Extract the (X, Y) coordinate from the center of the cell holding the provided text.  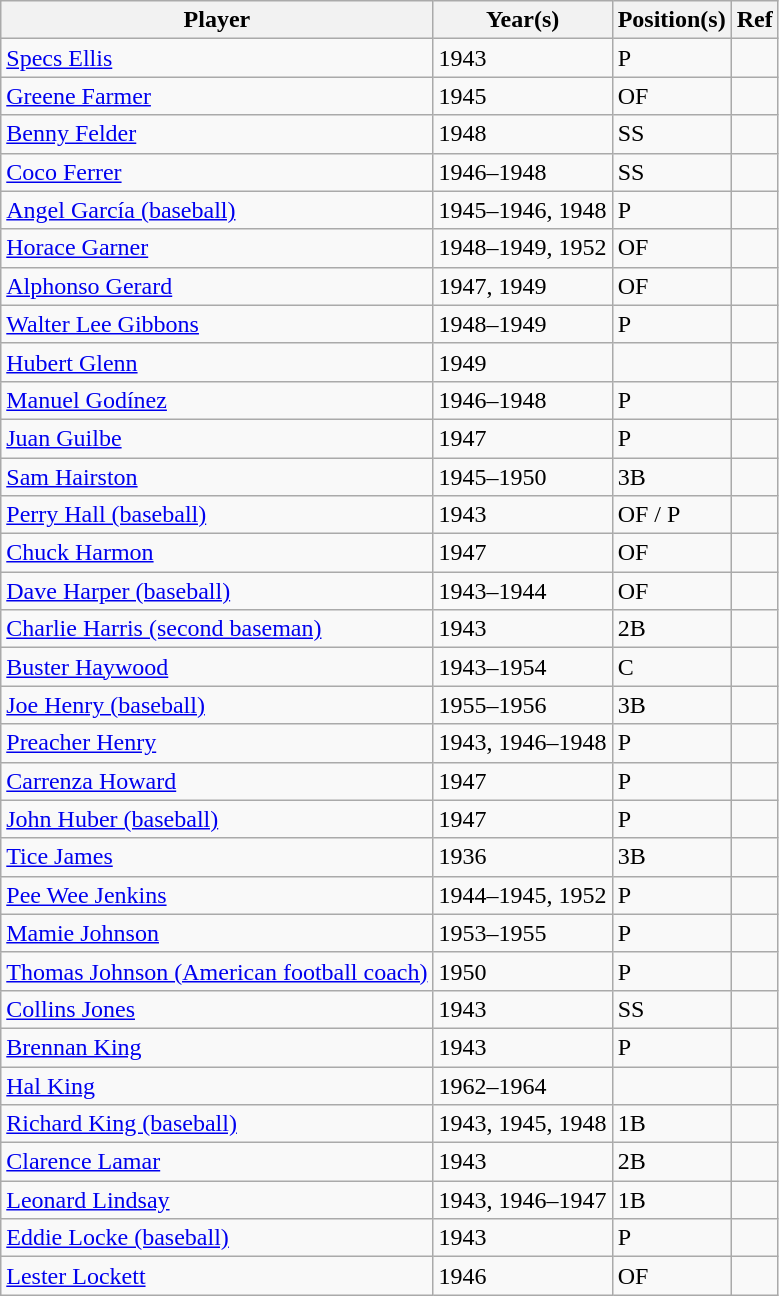
Eddie Locke (baseball) (217, 1238)
Perry Hall (baseball) (217, 515)
Clarence Lamar (217, 1162)
Benny Felder (217, 134)
Charlie Harris (second baseman) (217, 629)
1945–1946, 1948 (522, 210)
1943, 1946–1947 (522, 1200)
1945 (522, 96)
Greene Farmer (217, 96)
Coco Ferrer (217, 172)
1944–1945, 1952 (522, 895)
C (672, 667)
OF / P (672, 515)
Chuck Harmon (217, 553)
John Huber (baseball) (217, 819)
1947, 1949 (522, 286)
1945–1950 (522, 477)
Walter Lee Gibbons (217, 324)
1936 (522, 857)
Dave Harper (baseball) (217, 591)
Sam Hairston (217, 477)
Thomas Johnson (American football coach) (217, 971)
1946 (522, 1276)
1962–1964 (522, 1085)
Leonard Lindsay (217, 1200)
1948 (522, 134)
Joe Henry (baseball) (217, 705)
Mamie Johnson (217, 933)
Specs Ellis (217, 58)
Buster Haywood (217, 667)
Collins Jones (217, 1009)
Juan Guilbe (217, 438)
Angel García (baseball) (217, 210)
Position(s) (672, 20)
1948–1949 (522, 324)
Preacher Henry (217, 743)
Horace Garner (217, 248)
1943–1954 (522, 667)
1953–1955 (522, 933)
Pee Wee Jenkins (217, 895)
Carrenza Howard (217, 781)
1943, 1945, 1948 (522, 1124)
Alphonso Gerard (217, 286)
1943, 1946–1948 (522, 743)
Brennan King (217, 1047)
Manuel Godínez (217, 400)
1949 (522, 362)
Tice James (217, 857)
Player (217, 20)
Year(s) (522, 20)
1943–1944 (522, 591)
Richard King (baseball) (217, 1124)
1948–1949, 1952 (522, 248)
1950 (522, 971)
Hal King (217, 1085)
Ref (754, 20)
1955–1956 (522, 705)
Lester Lockett (217, 1276)
Hubert Glenn (217, 362)
